Search for the cell housing the specified text and yield its [X, Y] center coordinate. 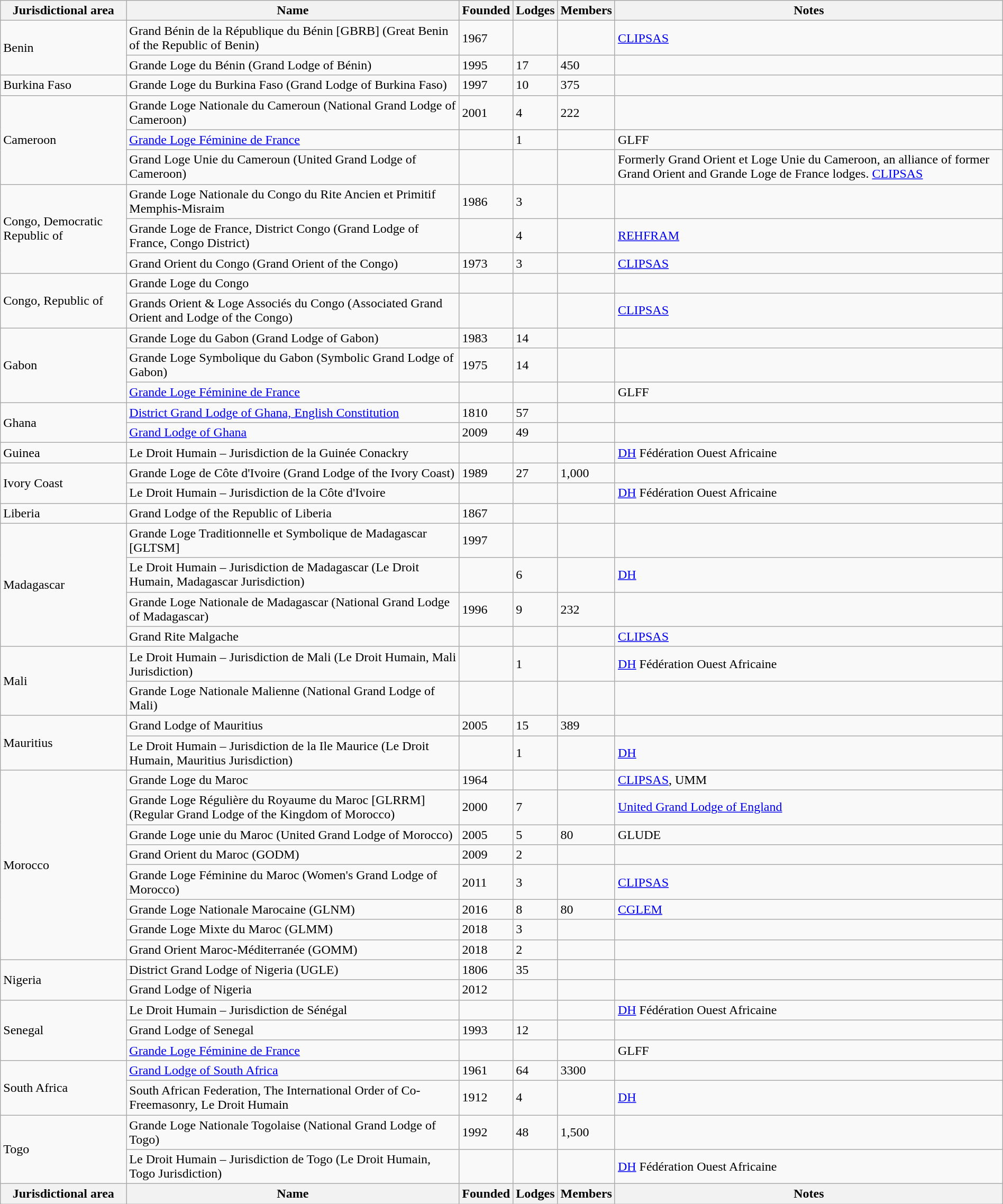
35 [535, 970]
Morocco [63, 865]
Grande Loge du Maroc [293, 780]
Grande Loge Mixte du Maroc (GLMM) [293, 929]
5 [535, 835]
2016 [486, 909]
CGLEM [808, 909]
Le Droit Humain – Jurisdiction de Mali (Le Droit Humain, Mali Jurisdiction) [293, 663]
Nigeria [63, 980]
Grande Loge du Gabon (Grand Lodge of Gabon) [293, 338]
Grande Loge du Bénin (Grand Lodge of Bénin) [293, 65]
389 [586, 725]
Grand Lodge of Senegal [293, 1030]
1989 [486, 473]
7 [535, 807]
United Grand Lodge of England [808, 807]
Grande Loge Traditionnelle et Symbolique de Madagascar [GLTSM] [293, 541]
Grande Loge Symbolique du Gabon (Symbolic Grand Lodge of Gabon) [293, 365]
1,500 [586, 1132]
Grande Loge du Burkina Faso (Grand Lodge of Burkina Faso) [293, 85]
1993 [486, 1030]
Formerly Grand Orient et Loge Unie du Cameroon, an alliance of former Grand Orient and Grande Loge de France lodges. CLIPSAS [808, 167]
2012 [486, 990]
GLUDE [808, 835]
222 [586, 112]
Benin [63, 48]
Grande Loge Nationale Malienne (National Grand Lodge of Mali) [293, 698]
Ivory Coast [63, 483]
Grande Loge unie du Maroc (United Grand Lodge of Morocco) [293, 835]
Grande Loge Féminine du Maroc (Women's Grand Lodge of Morocco) [293, 882]
Grand Orient Maroc-Méditerranée (GOMM) [293, 950]
27 [535, 473]
Mali [63, 681]
Cameroon [63, 140]
Gabon [63, 365]
2000 [486, 807]
Burkina Faso [63, 85]
Grand Loge Unie du Cameroun (United Grand Lodge of Cameroon) [293, 167]
48 [535, 1132]
Grande Loge Nationale Togolaise (National Grand Lodge of Togo) [293, 1132]
Madagascar [63, 585]
1964 [486, 780]
15 [535, 725]
12 [535, 1030]
Congo, Democratic Republic of [63, 229]
57 [535, 413]
1967 [486, 38]
9 [535, 609]
Guinea [63, 453]
2001 [486, 112]
Grand Orient du Maroc (GODM) [293, 855]
1867 [486, 513]
3300 [586, 1070]
1961 [486, 1070]
Le Droit Humain – Jurisdiction de Madagascar (Le Droit Humain, Madagascar Jurisdiction) [293, 574]
District Grand Lodge of Nigeria (UGLE) [293, 970]
375 [586, 85]
Grand Lodge of the Republic of Liberia [293, 513]
Grand Orient du Congo (Grand Orient of the Congo) [293, 263]
Grand Lodge of Nigeria [293, 990]
232 [586, 609]
South African Federation, The International Order of Co-Freemasonry, Le Droit Humain [293, 1097]
Togo [63, 1150]
Le Droit Humain – Jurisdiction de la Guinée Conackry [293, 453]
1996 [486, 609]
Grande Loge Nationale du Congo du Rite Ancien et Primitif Memphis-Misraim [293, 201]
450 [586, 65]
Le Droit Humain – Jurisdiction de la Ile Maurice (Le Droit Humain, Mauritius Jurisdiction) [293, 752]
2011 [486, 882]
8 [535, 909]
6 [535, 574]
1,000 [586, 473]
64 [535, 1070]
1992 [486, 1132]
Ghana [63, 423]
1912 [486, 1097]
Grande Loge Régulière du Royaume du Maroc [GLRRM] (Regular Grand Lodge of the Kingdom of Morocco) [293, 807]
Grande Loge Nationale Marocaine (GLNM) [293, 909]
1806 [486, 970]
1995 [486, 65]
1975 [486, 365]
1983 [486, 338]
South Africa [63, 1088]
Grand Lodge of Ghana [293, 433]
Grande Loge du Congo [293, 283]
Senegal [63, 1030]
District Grand Lodge of Ghana, English Constitution [293, 413]
49 [535, 433]
Grands Orient & Loge Associés du Congo (Associated Grand Orient and Lodge of the Congo) [293, 310]
Congo, Republic of [63, 300]
Le Droit Humain – Jurisdiction de la Côte d'Ivoire [293, 493]
Le Droit Humain – Jurisdiction de Togo (Le Droit Humain, Togo Jurisdiction) [293, 1167]
1986 [486, 201]
Le Droit Humain – Jurisdiction de Sénégal [293, 1010]
Grand Lodge of South Africa [293, 1070]
1810 [486, 413]
Grand Rite Malgache [293, 636]
CLIPSAS, UMM [808, 780]
10 [535, 85]
17 [535, 65]
Liberia [63, 513]
Grande Loge de Côte d'Ivoire (Grand Lodge of the Ivory Coast) [293, 473]
Grand Lodge of Mauritius [293, 725]
1973 [486, 263]
REHFRAM [808, 236]
Grande Loge Nationale de Madagascar (National Grand Lodge of Madagascar) [293, 609]
Grande Loge de France, District Congo (Grand Lodge of France, Congo District) [293, 236]
Grande Loge Nationale du Cameroun (National Grand Lodge of Cameroon) [293, 112]
Mauritius [63, 743]
Grand Bénin de la République du Bénin [GBRB] (Great Benin of the Republic of Benin) [293, 38]
